For the text-containing cell, return its midpoint in (x, y) coordinate format. 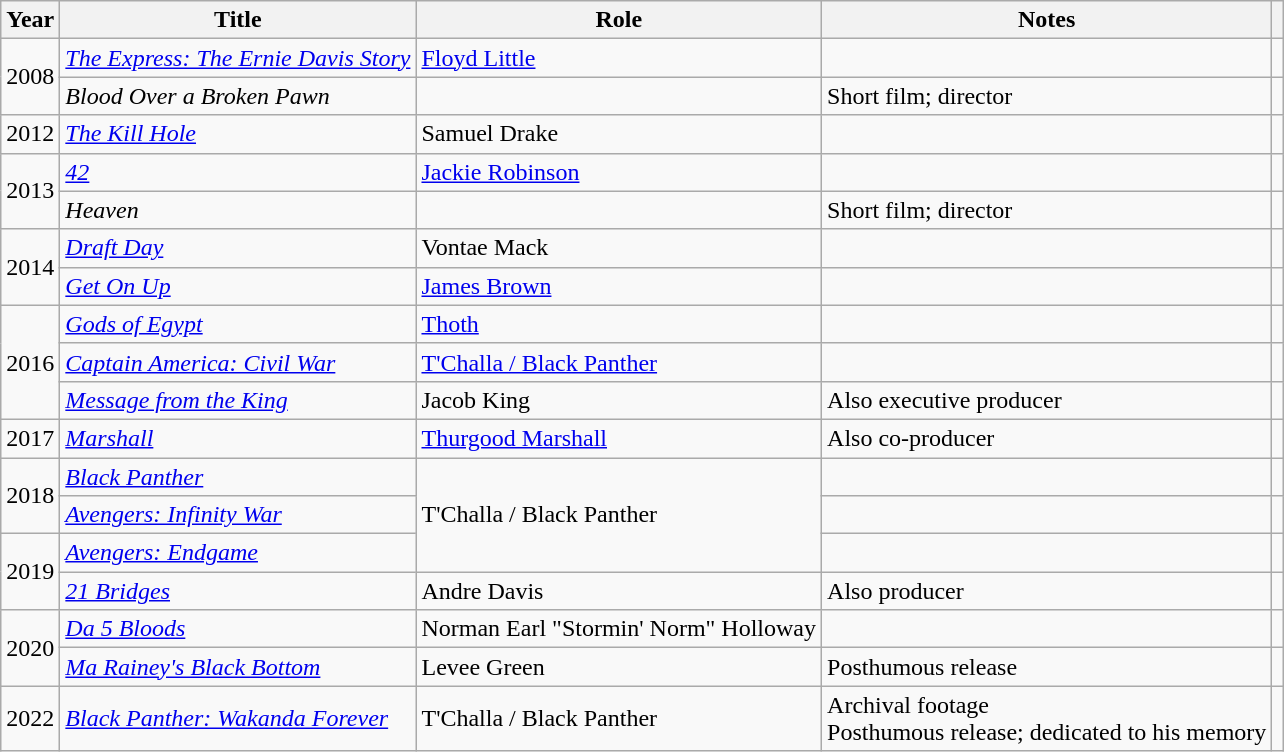
Avengers: Infinity War (238, 515)
Levee Green (619, 667)
Marshall (238, 438)
Ma Rainey's Black Bottom (238, 667)
Black Panther (238, 477)
42 (238, 172)
2017 (30, 438)
2013 (30, 191)
Also executive producer (1047, 400)
The Express: The Ernie Davis Story (238, 58)
Floyd Little (619, 58)
Get On Up (238, 286)
Samuel Drake (619, 134)
Archival footagePosthumous release; dedicated to his memory (1047, 718)
Also co-producer (1047, 438)
Norman Earl "Stormin' Norm" Holloway (619, 629)
Title (238, 20)
Thurgood Marshall (619, 438)
Jacob King (619, 400)
2022 (30, 718)
Thoth (619, 324)
Also producer (1047, 591)
Notes (1047, 20)
21 Bridges (238, 591)
2018 (30, 496)
Heaven (238, 210)
Gods of Egypt (238, 324)
2020 (30, 648)
Draft Day (238, 248)
Captain America: Civil War (238, 362)
The Kill Hole (238, 134)
2016 (30, 362)
Posthumous release (1047, 667)
2014 (30, 267)
Black Panther: Wakanda Forever (238, 718)
Blood Over a Broken Pawn (238, 96)
2012 (30, 134)
Vontae Mack (619, 248)
James Brown (619, 286)
2019 (30, 572)
2008 (30, 77)
Role (619, 20)
Jackie Robinson (619, 172)
Message from the King (238, 400)
Da 5 Bloods (238, 629)
Andre Davis (619, 591)
Year (30, 20)
Avengers: Endgame (238, 553)
